Find where the given text appears and provide that cell's center as (x, y) coordinate. 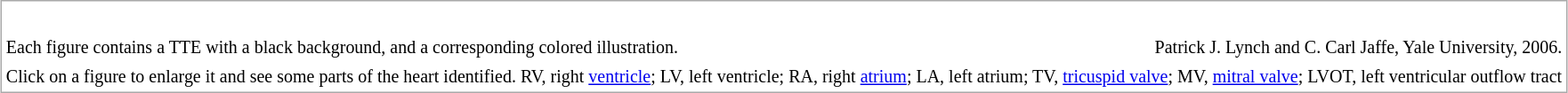
Each figure contains a TTE with a black background, and a corresponding colored illustration. (488, 47)
Patrick J. Lynch and C. Carl Jaffe, Yale University, 2006. (1268, 47)
